Identify which cell holds the provided text, then report its [X, Y] central coordinate. 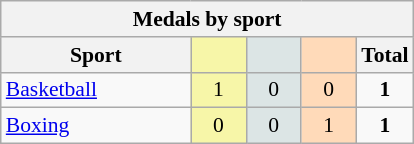
Medals by sport [208, 19]
Total [384, 55]
Boxing [96, 126]
Sport [96, 55]
Basketball [96, 90]
